For the text-containing cell, return its midpoint in [X, Y] coordinate format. 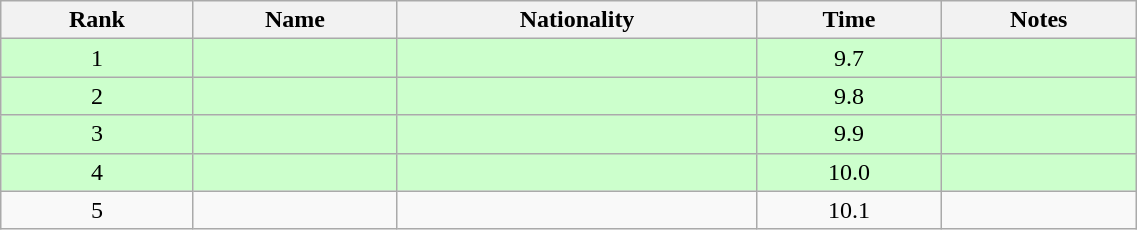
1 [97, 58]
9.8 [848, 96]
5 [97, 210]
Nationality [578, 20]
Time [848, 20]
10.1 [848, 210]
Rank [97, 20]
Notes [1039, 20]
9.7 [848, 58]
Name [295, 20]
4 [97, 172]
3 [97, 134]
2 [97, 96]
9.9 [848, 134]
10.0 [848, 172]
